Scan for the cell matching the given text and deliver its [x, y] coordinate at center. 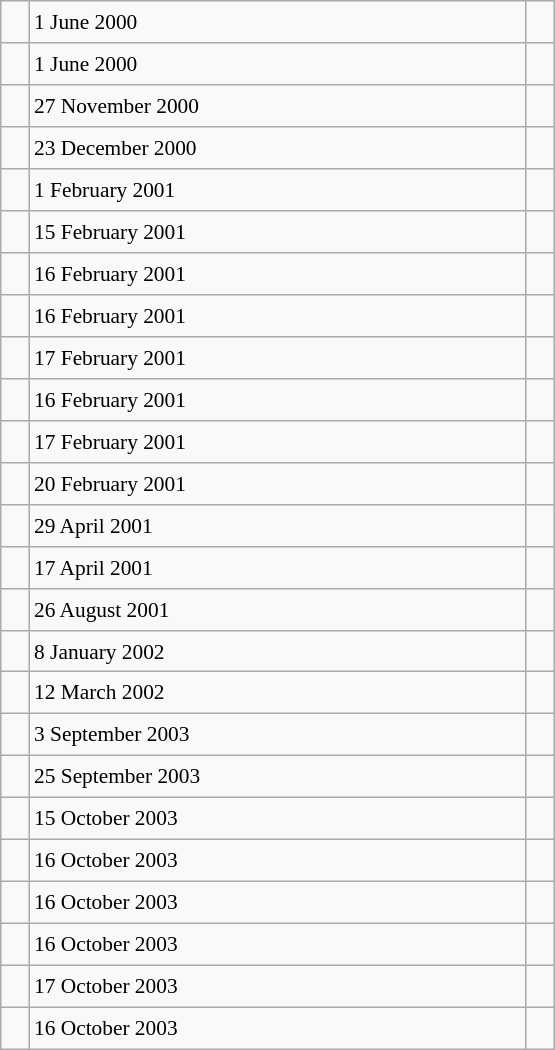
12 March 2002 [278, 693]
25 September 2003 [278, 777]
20 February 2001 [278, 483]
1 February 2001 [278, 190]
17 October 2003 [278, 986]
17 April 2001 [278, 567]
8 January 2002 [278, 651]
29 April 2001 [278, 525]
15 February 2001 [278, 232]
26 August 2001 [278, 609]
3 September 2003 [278, 735]
27 November 2000 [278, 106]
23 December 2000 [278, 148]
15 October 2003 [278, 819]
